Determine the (x, y) coordinate at the center of the cell enclosing the given text.  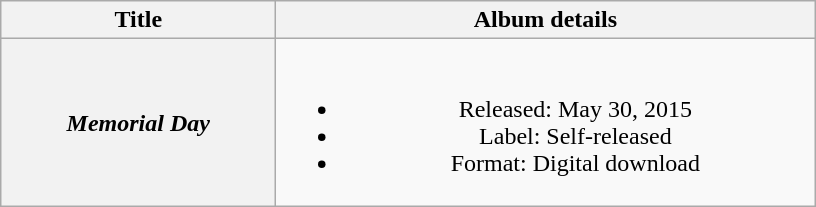
Album details (546, 20)
Released: May 30, 2015Label: Self-releasedFormat: Digital download (546, 122)
Memorial Day (138, 122)
Title (138, 20)
